Determine the [x, y] coordinate at the center of the cell enclosing the given text.  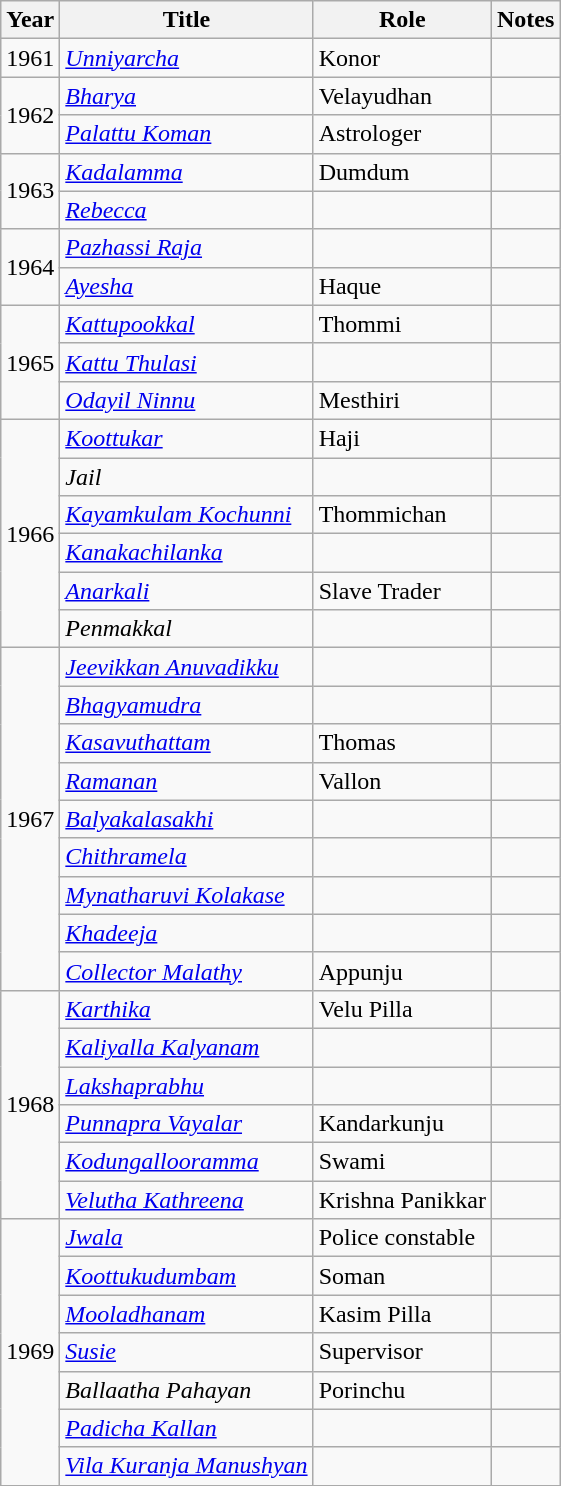
1965 [30, 362]
Vila Kuranja Manushyan [186, 1466]
Velayudhan [402, 96]
Swami [402, 1162]
Lakshaprabhu [186, 1085]
Velu Pilla [402, 1009]
Konor [402, 58]
1968 [30, 1104]
Susie [186, 1352]
Kadalamma [186, 172]
Pazhassi Raja [186, 248]
Kattupookkal [186, 324]
Police constable [402, 1238]
Kattu Thulasi [186, 362]
Karthika [186, 1009]
Bharya [186, 96]
Koottukar [186, 438]
Collector Malathy [186, 971]
Ballaatha Pahayan [186, 1390]
Punnapra Vayalar [186, 1124]
Thomas [402, 743]
Kasim Pilla [402, 1314]
Year [30, 20]
Astrologer [402, 134]
Kaliyalla Kalyanam [186, 1047]
Anarkali [186, 591]
Porinchu [402, 1390]
Balyakalasakhi [186, 819]
Unniyarcha [186, 58]
Odayil Ninnu [186, 400]
Mynatharuvi Kolakase [186, 895]
Palattu Koman [186, 134]
Haque [402, 286]
Kandarkunju [402, 1124]
Kayamkulam Kochunni [186, 515]
Dumdum [402, 172]
1963 [30, 191]
Jwala [186, 1238]
Ramanan [186, 781]
Bhagyamudra [186, 705]
Velutha Kathreena [186, 1200]
Role [402, 20]
Thommichan [402, 515]
Appunju [402, 971]
Kasavuthattam [186, 743]
Kodungallooramma [186, 1162]
Jail [186, 477]
1967 [30, 820]
Mesthiri [402, 400]
Koottukudumbam [186, 1276]
Notes [525, 20]
Chithramela [186, 857]
Supervisor [402, 1352]
Rebecca [186, 210]
1969 [30, 1352]
Khadeeja [186, 933]
Mooladhanam [186, 1314]
Jeevikkan Anuvadikku [186, 667]
Thommi [402, 324]
1962 [30, 115]
Title [186, 20]
Vallon [402, 781]
Ayesha [186, 286]
1961 [30, 58]
Padicha Kallan [186, 1428]
Penmakkal [186, 629]
Krishna Panikkar [402, 1200]
Slave Trader [402, 591]
Haji [402, 438]
Kanakachilanka [186, 553]
Soman [402, 1276]
1964 [30, 267]
1966 [30, 533]
